Return the [x, y] coordinate for the center point of the cell that contains the specified text.  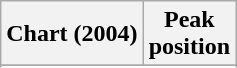
Chart (2004) [72, 34]
Peakposition [189, 34]
